For the text-containing cell, return its midpoint in (x, y) coordinate format. 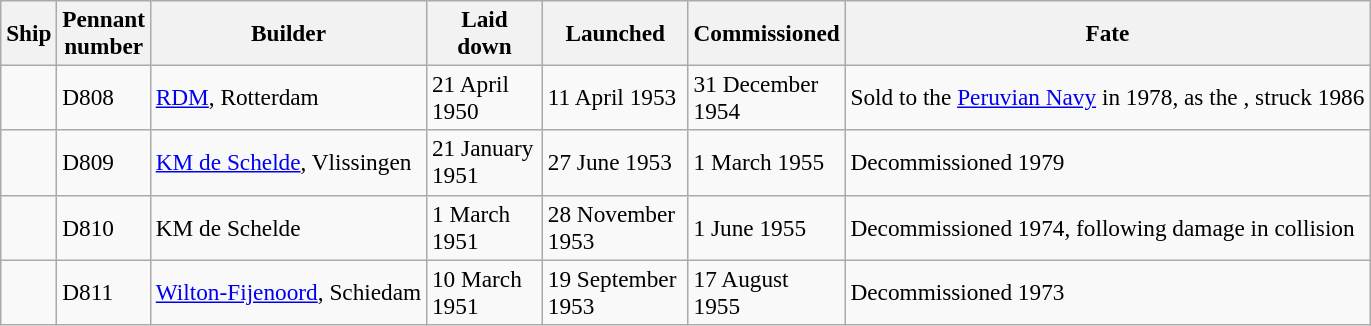
Wilton-Fijenoord, Schiedam (288, 292)
RDM, Rotterdam (288, 98)
19 September 1953 (615, 292)
D809 (104, 162)
Fate (1108, 32)
1 March 1951 (485, 228)
17 August 1955 (766, 292)
Pennantnumber (104, 32)
D811 (104, 292)
21 April 1950 (485, 98)
1 June 1955 (766, 228)
10 March 1951 (485, 292)
27 June 1953 (615, 162)
11 April 1953 (615, 98)
Builder (288, 32)
Sold to the Peruvian Navy in 1978, as the , struck 1986 (1108, 98)
28 November 1953 (615, 228)
D808 (104, 98)
Decommissioned 1979 (1108, 162)
Launched (615, 32)
Commissioned (766, 32)
Decommissioned 1974, following damage in collision (1108, 228)
KM de Schelde (288, 228)
1 March 1955 (766, 162)
Laid down (485, 32)
D810 (104, 228)
Decommissioned 1973 (1108, 292)
KM de Schelde, Vlissingen (288, 162)
Ship (29, 32)
21 January 1951 (485, 162)
31 December 1954 (766, 98)
